Search for the cell housing the specified text and yield its (x, y) center coordinate. 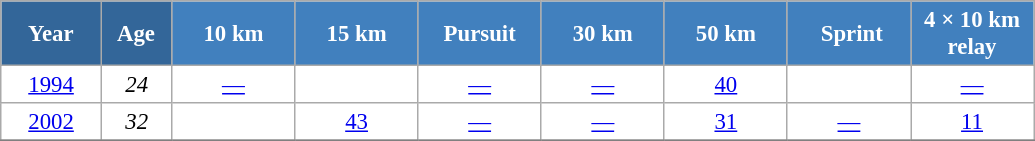
40 (726, 85)
15 km (356, 34)
43 (356, 122)
Pursuit (480, 34)
4 × 10 km relay (972, 34)
Year (52, 34)
32 (136, 122)
11 (972, 122)
1994 (52, 85)
30 km (602, 34)
24 (136, 85)
Age (136, 34)
31 (726, 122)
2002 (52, 122)
10 km (234, 34)
50 km (726, 34)
Sprint (848, 34)
